Return the (x, y) coordinate for the center point of the cell that contains the specified text.  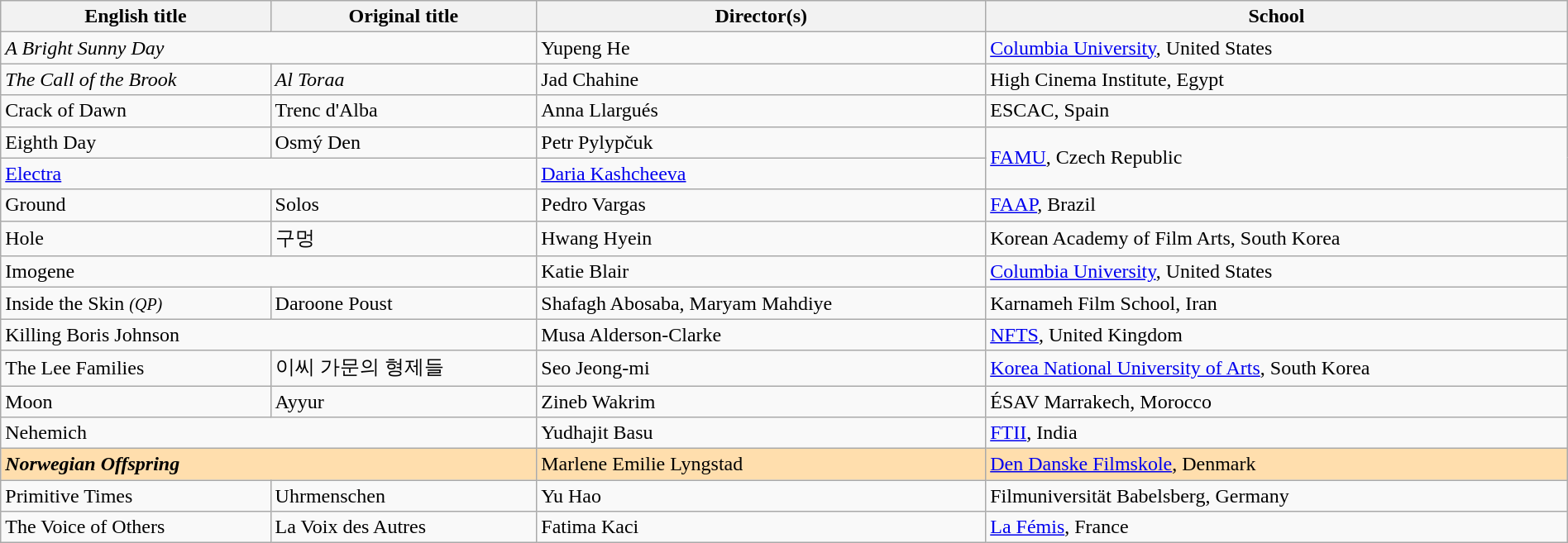
Hwang Hyein (761, 238)
Hole (136, 238)
Imogene (269, 272)
A Bright Sunny Day (269, 48)
Karnameh Film School, Iran (1277, 303)
Yu Hao (761, 496)
Original title (404, 17)
The Call of the Brook (136, 79)
School (1277, 17)
FAMU, Czech Republic (1277, 158)
Uhrmenschen (404, 496)
Filmuniversität Babelsberg, Germany (1277, 496)
La Fémis, France (1277, 527)
이씨 가문의 형제들 (404, 369)
Nehemich (269, 433)
High Cinema Institute, Egypt (1277, 79)
The Lee Families (136, 369)
The Voice of Others (136, 527)
Pedro Vargas (761, 205)
Norwegian Offspring (269, 464)
Killing Boris Johnson (269, 335)
Korea National University of Arts, South Korea (1277, 369)
Primitive Times (136, 496)
Anna Llargués (761, 111)
Shafagh Abosaba, Maryam Mahdiye (761, 303)
ESCAC, Spain (1277, 111)
Daroone Poust (404, 303)
Eighth Day (136, 142)
Zineb Wakrim (761, 401)
Electra (269, 174)
Musa Alderson-Clarke (761, 335)
Moon (136, 401)
Marlene Emilie Lyngstad (761, 464)
Crack of Dawn (136, 111)
ÉSAV Marrakech, Morocco (1277, 401)
Inside the Skin (QP) (136, 303)
La Voix des Autres (404, 527)
NFTS, United Kingdom (1277, 335)
Daria Kashcheeva (761, 174)
Petr Pylypčuk (761, 142)
Den Danske Filmskole, Denmark (1277, 464)
Jad Chahine (761, 79)
Fatima Kaci (761, 527)
Ground (136, 205)
Solos (404, 205)
Yupeng He (761, 48)
Korean Academy of Film Arts, South Korea (1277, 238)
FTII, India (1277, 433)
FAAP, Brazil (1277, 205)
Ayyur (404, 401)
Seo Jeong-mi (761, 369)
Yudhajit Basu (761, 433)
Katie Blair (761, 272)
Al Toraa (404, 79)
Osmý Den (404, 142)
English title (136, 17)
Director(s) (761, 17)
Trenc d'Alba (404, 111)
구멍 (404, 238)
